Pinpoint the cell where the given text exists, returning its (x, y) midpoint coordinate. 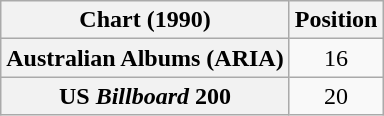
Chart (1990) (145, 20)
US Billboard 200 (145, 96)
Australian Albums (ARIA) (145, 58)
16 (336, 58)
Position (336, 20)
20 (336, 96)
